Detect which cell encompasses the target text, then output its (X, Y) center coordinate. 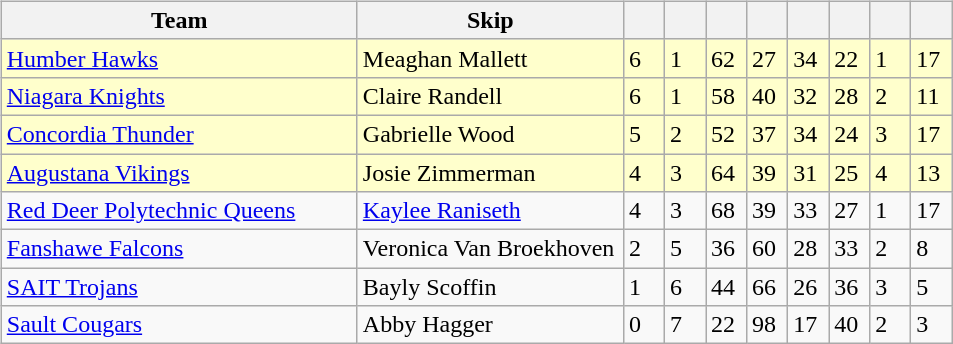
Gabrielle Wood (490, 134)
31 (808, 173)
Abby Hagger (490, 325)
13 (932, 173)
52 (726, 134)
25 (850, 173)
37 (768, 134)
Team (179, 20)
Niagara Knights (179, 96)
98 (768, 325)
0 (644, 325)
26 (808, 287)
58 (726, 96)
Humber Hawks (179, 58)
Josie Zimmerman (490, 173)
Concordia Thunder (179, 134)
62 (726, 58)
24 (850, 134)
Meaghan Mallett (490, 58)
Claire Randell (490, 96)
8 (932, 249)
11 (932, 96)
Skip (490, 20)
Veronica Van Broekhoven (490, 249)
66 (768, 287)
Bayly Scoffin (490, 287)
7 (684, 325)
Fanshawe Falcons (179, 249)
64 (726, 173)
SAIT Trojans (179, 287)
Kaylee Raniseth (490, 211)
Augustana Vikings (179, 173)
32 (808, 96)
44 (726, 287)
60 (768, 249)
Red Deer Polytechnic Queens (179, 211)
Sault Cougars (179, 325)
68 (726, 211)
